Scan for the cell matching the given text and deliver its (x, y) coordinate at center. 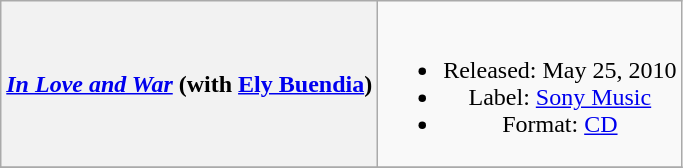
Released: May 25, 2010Label: Sony MusicFormat: CD (530, 84)
In Love and War (with Ely Buendia) (190, 84)
